For the text-containing cell, return its midpoint in (X, Y) coordinate format. 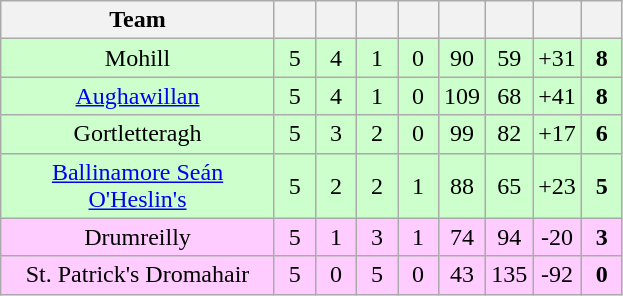
Team (138, 20)
99 (462, 134)
Ballinamore Seán O'Heslin's (138, 186)
59 (510, 58)
135 (510, 275)
Gortletteragh (138, 134)
+41 (558, 96)
82 (510, 134)
90 (462, 58)
-20 (558, 237)
6 (602, 134)
+23 (558, 186)
+31 (558, 58)
68 (510, 96)
+17 (558, 134)
Aughawillan (138, 96)
Mohill (138, 58)
74 (462, 237)
65 (510, 186)
88 (462, 186)
-92 (558, 275)
94 (510, 237)
43 (462, 275)
Drumreilly (138, 237)
109 (462, 96)
St. Patrick's Dromahair (138, 275)
